Find where the given text appears and provide that cell's center as [x, y] coordinate. 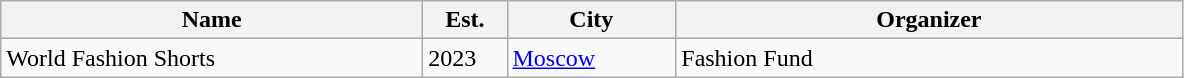
2023 [465, 58]
Est. [465, 20]
Organizer [929, 20]
Fashion Fund [929, 58]
Name [212, 20]
City [592, 20]
Moscow [592, 58]
World Fashion Shorts [212, 58]
